Extract the (X, Y) coordinate from the center of the cell holding the provided text.  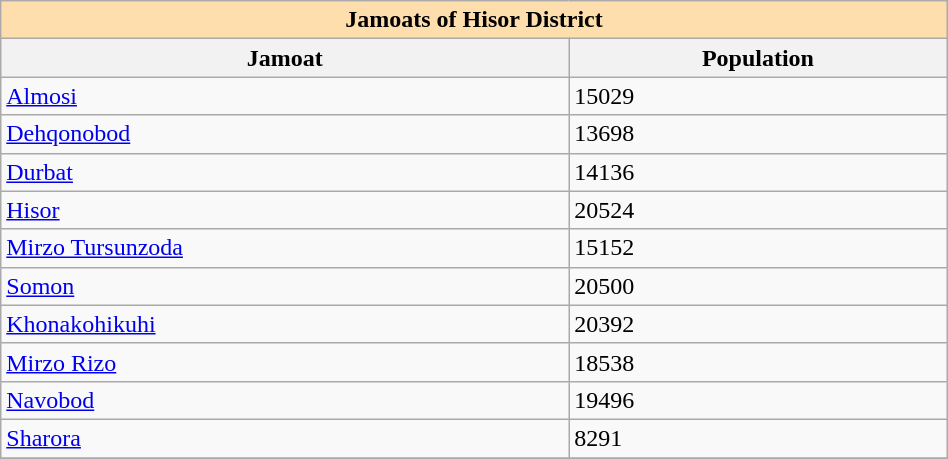
14136 (758, 172)
8291 (758, 438)
18538 (758, 362)
Hisor (285, 210)
Mirzo Tursunzoda (285, 248)
Somon (285, 286)
Almosi (285, 96)
20500 (758, 286)
15152 (758, 248)
20392 (758, 324)
20524 (758, 210)
Sharora (285, 438)
15029 (758, 96)
Khonakohikuhi (285, 324)
Navobod (285, 400)
13698 (758, 134)
Population (758, 58)
Jamoats of Hisor District (474, 20)
Durbat (285, 172)
19496 (758, 400)
Jamoat (285, 58)
Dehqonobod (285, 134)
Mirzo Rizo (285, 362)
